Pinpoint the cell where the given text exists, returning its [x, y] midpoint coordinate. 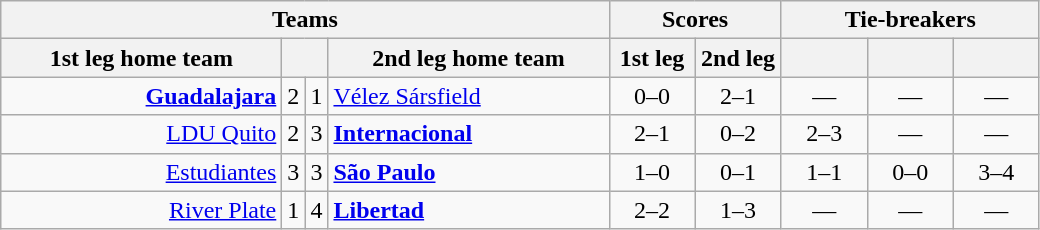
Internacional [468, 134]
2nd leg [738, 58]
Guadalajara [142, 96]
LDU Quito [142, 134]
Estudiantes [142, 172]
Teams [305, 20]
1st leg [652, 58]
2nd leg home team [468, 58]
4 [316, 210]
River Plate [142, 210]
Tie-breakers [910, 20]
São Paulo [468, 172]
1–0 [652, 172]
0–1 [738, 172]
1–3 [738, 210]
2–3 [824, 134]
Scores [695, 20]
1–1 [824, 172]
Vélez Sársfield [468, 96]
1st leg home team [142, 58]
3–4 [996, 172]
2–2 [652, 210]
0–2 [738, 134]
Libertad [468, 210]
